Detect which cell encompasses the target text, then output its [x, y] center coordinate. 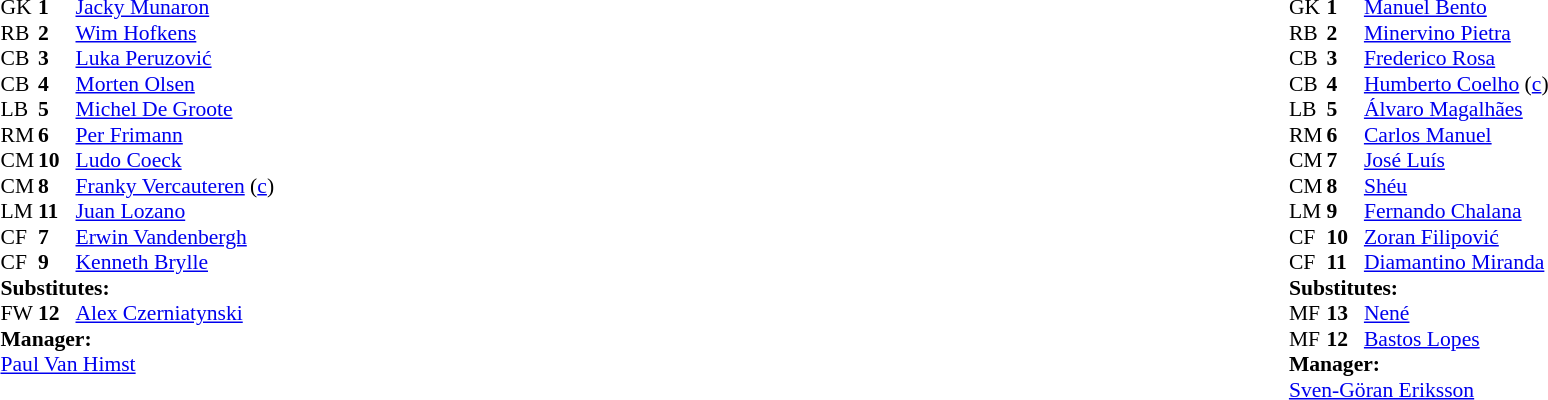
Ludo Coeck [176, 161]
Wim Hofkens [176, 33]
Per Frimann [176, 135]
Substitutes: [137, 288]
Franky Vercauteren (c) [176, 186]
Morten Olsen [176, 84]
Paul Van Himst [137, 365]
Kenneth Brylle [176, 263]
Erwin Vandenbergh [176, 237]
FW [19, 313]
Luka Peruzović [176, 59]
Michel De Groote [176, 109]
Manager: [137, 339]
Alex Czerniatynski [176, 313]
13 [1345, 313]
Juan Lozano [176, 211]
